Find where the given text appears and provide that cell's center as (X, Y) coordinate. 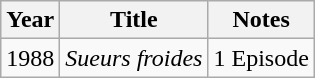
1988 (30, 58)
Notes (261, 20)
Year (30, 20)
Sueurs froides (134, 58)
Title (134, 20)
1 Episode (261, 58)
